Capture the cell that displays the provided text and extract its [X, Y] central coordinate. 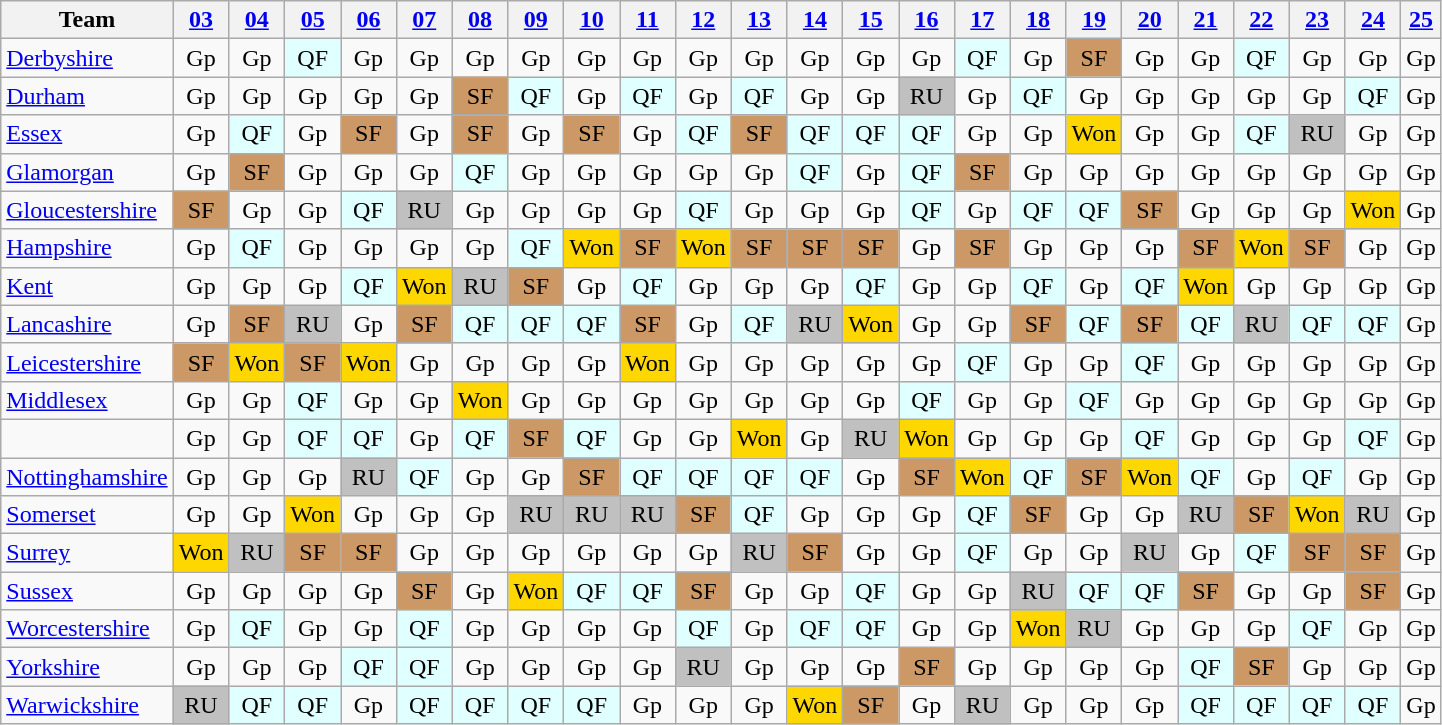
09 [536, 20]
25 [1421, 20]
Yorkshire [87, 667]
Kent [87, 286]
20 [1150, 20]
11 [648, 20]
07 [424, 20]
16 [927, 20]
Team [87, 20]
Sussex [87, 591]
22 [1261, 20]
Lancashire [87, 324]
19 [1094, 20]
03 [201, 20]
10 [592, 20]
04 [257, 20]
13 [759, 20]
21 [1206, 20]
Surrey [87, 553]
Warwickshire [87, 705]
Hampshire [87, 248]
Durham [87, 96]
08 [480, 20]
Glamorgan [87, 172]
18 [1038, 20]
Leicestershire [87, 362]
Nottinghamshire [87, 477]
Essex [87, 134]
15 [871, 20]
Worcestershire [87, 629]
06 [369, 20]
14 [815, 20]
Middlesex [87, 400]
Derbyshire [87, 58]
05 [313, 20]
17 [982, 20]
Somerset [87, 515]
24 [1373, 20]
Gloucestershire [87, 210]
12 [703, 20]
23 [1317, 20]
